From the cell containing the given text, extract its center point as [x, y] coordinate. 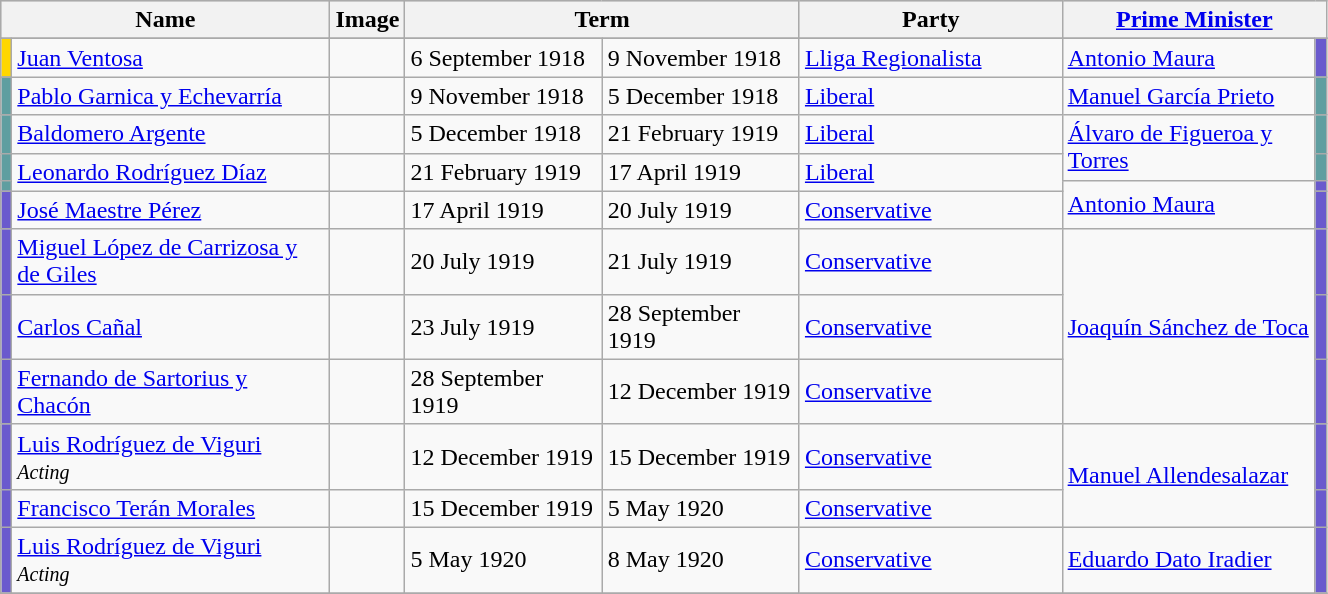
Carlos Cañal [171, 326]
Manuel García Prieto [1188, 96]
21 July 1919 [700, 262]
Fernando de Sartorius y Chacón [171, 392]
José Maestre Pérez [171, 210]
23 July 1919 [504, 326]
Eduardo Dato Iradier [1188, 560]
Juan Ventosa [171, 58]
Leonardo Rodríguez Díaz [171, 172]
Image [368, 20]
Miguel López de Carrizosa y de Giles [171, 262]
Prime Minister [1194, 20]
Pablo Garnica y Echevarría [171, 96]
Term [602, 20]
6 September 1918 [504, 58]
Lliga Regionalista [930, 58]
Baldomero Argente [171, 134]
Francisco Terán Morales [171, 508]
Álvaro de Figueroa y Torres [1188, 148]
8 May 1920 [700, 560]
Name [166, 20]
Joaquín Sánchez de Toca [1188, 326]
Manuel Allendesalazar [1188, 476]
Party [930, 20]
